Pinpoint the cell where the given text exists, returning its (x, y) midpoint coordinate. 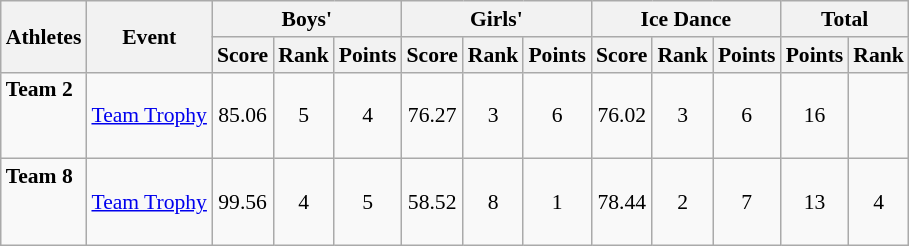
Team 2 (44, 116)
Ice Dance (686, 19)
Event (149, 36)
78.44 (622, 202)
99.56 (242, 202)
7 (747, 202)
2 (682, 202)
58.52 (432, 202)
76.02 (622, 116)
Total (845, 19)
Team 8 (44, 202)
85.06 (242, 116)
16 (815, 116)
Boys' (307, 19)
Athletes (44, 36)
8 (494, 202)
76.27 (432, 116)
1 (557, 202)
Girls' (497, 19)
13 (815, 202)
